Pinpoint the cell where the given text exists, returning its (X, Y) midpoint coordinate. 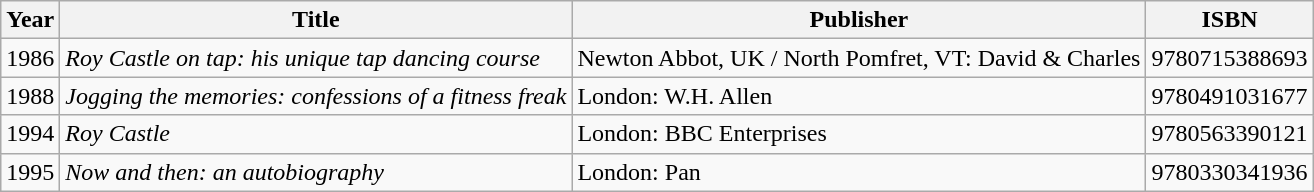
9780715388693 (1230, 58)
Title (316, 20)
Jogging the memories: confessions of a fitness freak (316, 96)
Newton Abbot, UK / North Pomfret, VT: David & Charles (859, 58)
London: W.H. Allen (859, 96)
ISBN (1230, 20)
1986 (30, 58)
Roy Castle on tap: his unique tap dancing course (316, 58)
Year (30, 20)
9780563390121 (1230, 134)
1994 (30, 134)
London: BBC Enterprises (859, 134)
1995 (30, 172)
1988 (30, 96)
Now and then: an autobiography (316, 172)
Publisher (859, 20)
Roy Castle (316, 134)
9780330341936 (1230, 172)
9780491031677 (1230, 96)
London: Pan (859, 172)
